Capture the cell that displays the provided text and extract its [x, y] central coordinate. 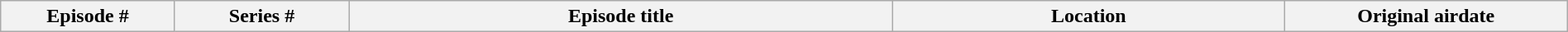
Original airdate [1426, 16]
Series # [261, 16]
Episode title [621, 16]
Episode # [88, 16]
Location [1089, 16]
